Detect which cell encompasses the target text, then output its (X, Y) center coordinate. 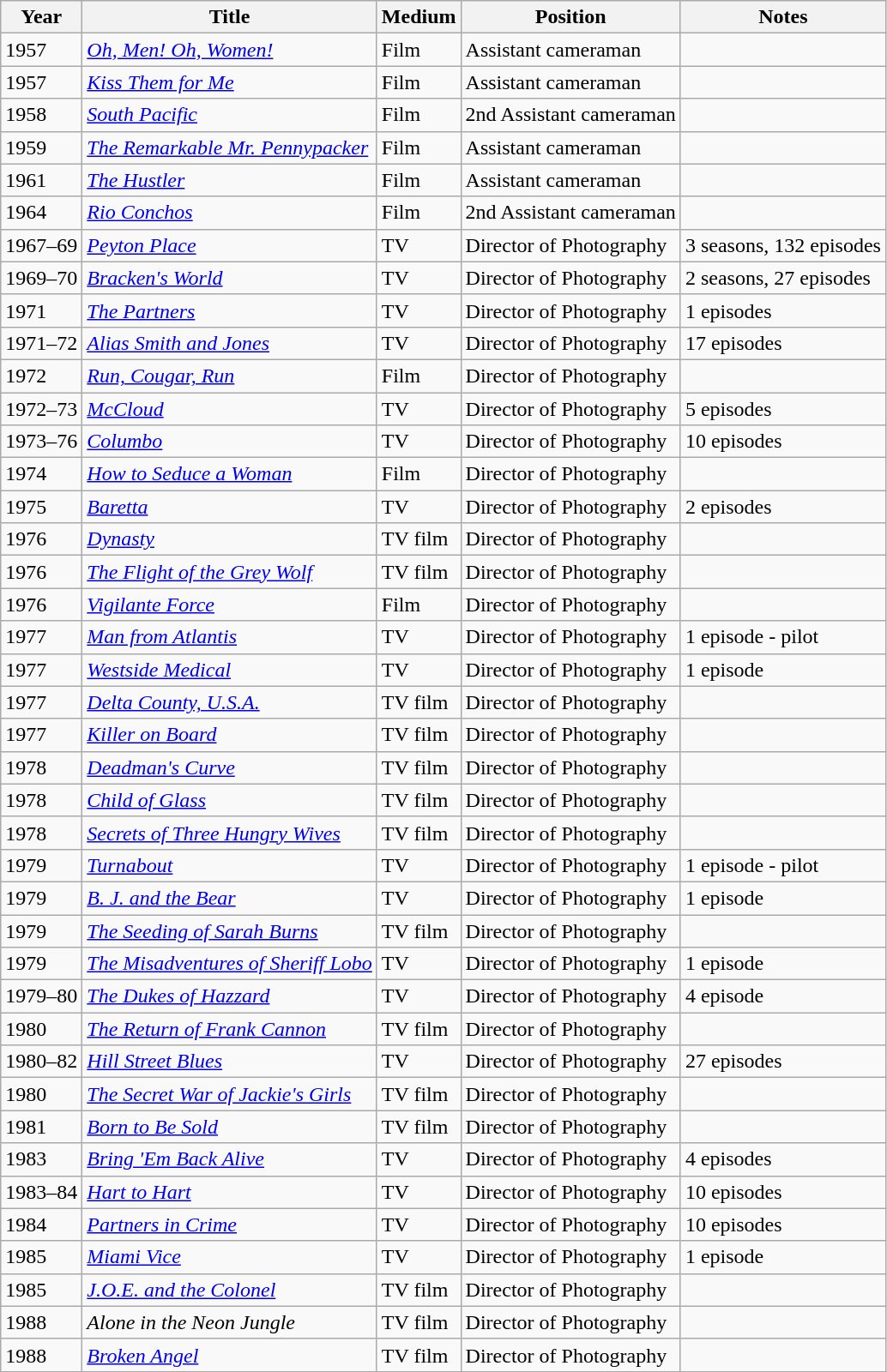
Kiss Them for Me (230, 82)
1958 (41, 115)
Run, Cougar, Run (230, 376)
Child of Glass (230, 800)
1973–76 (41, 442)
1983 (41, 1159)
Man from Atlantis (230, 637)
Westside Medical (230, 670)
1 episodes (782, 310)
1979–80 (41, 996)
Broken Angel (230, 1355)
Killer on Board (230, 735)
Hart to Hart (230, 1192)
B. J. and the Bear (230, 898)
J.O.E. and the Colonel (230, 1290)
The Flight of the Grey Wolf (230, 572)
Rio Conchos (230, 213)
Peyton Place (230, 245)
1961 (41, 180)
4 episode (782, 996)
1983–84 (41, 1192)
McCloud (230, 409)
Baretta (230, 507)
The Return of Frank Cannon (230, 1029)
Dynasty (230, 539)
Partners in Crime (230, 1225)
How to Seduce a Woman (230, 474)
Title (230, 17)
Alias Smith and Jones (230, 343)
1981 (41, 1127)
The Hustler (230, 180)
5 episodes (782, 409)
Vigilante Force (230, 605)
1975 (41, 507)
Bracken's World (230, 278)
The Seeding of Sarah Burns (230, 930)
1971–72 (41, 343)
1972 (41, 376)
Year (41, 17)
The Partners (230, 310)
Position (570, 17)
Oh, Men! Oh, Women! (230, 50)
The Dukes of Hazzard (230, 996)
Turnabout (230, 865)
1967–69 (41, 245)
1971 (41, 310)
2 seasons, 27 episodes (782, 278)
1959 (41, 147)
Born to Be Sold (230, 1127)
The Misadventures of Sheriff Lobo (230, 964)
1980–82 (41, 1062)
2 episodes (782, 507)
Miami Vice (230, 1257)
Medium (419, 17)
4 episodes (782, 1159)
1974 (41, 474)
South Pacific (230, 115)
Notes (782, 17)
The Secret War of Jackie's Girls (230, 1094)
Hill Street Blues (230, 1062)
27 episodes (782, 1062)
Delta County, U.S.A. (230, 702)
Secrets of Three Hungry Wives (230, 833)
1969–70 (41, 278)
3 seasons, 132 episodes (782, 245)
17 episodes (782, 343)
1972–73 (41, 409)
1964 (41, 213)
1984 (41, 1225)
Bring 'Em Back Alive (230, 1159)
The Remarkable Mr. Pennypacker (230, 147)
Alone in the Neon Jungle (230, 1322)
Columbo (230, 442)
Deadman's Curve (230, 767)
